Determine the (x, y) coordinate at the center of the cell enclosing the given text.  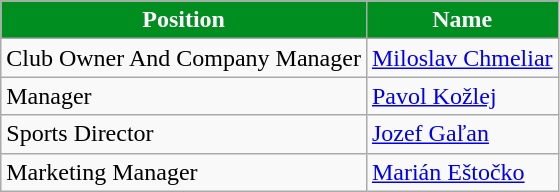
Position (184, 20)
Marián Eštočko (462, 172)
Marketing Manager (184, 172)
Club Owner And Company Manager (184, 58)
Name (462, 20)
Sports Director (184, 134)
Manager (184, 96)
Pavol Kožlej (462, 96)
Jozef Gaľan (462, 134)
Miloslav Chmeliar (462, 58)
